Provide the [x, y] coordinate of the cell's center where the given text is located.  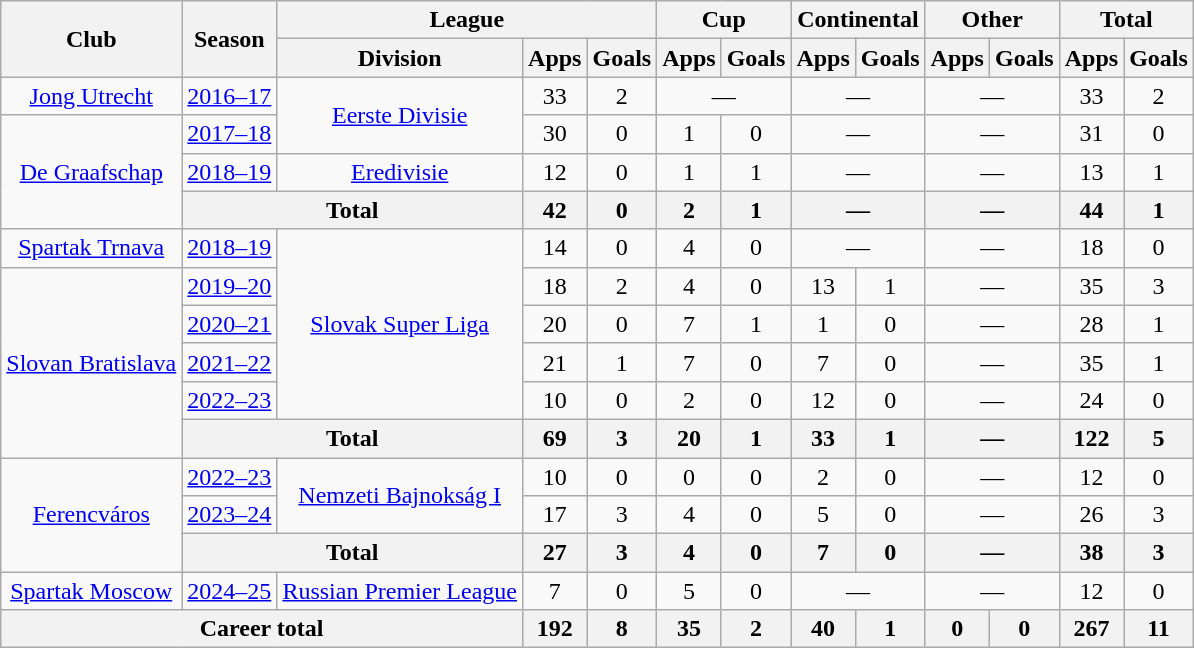
Russian Premier League [400, 591]
Eerste Divisie [400, 115]
Cup [724, 20]
Other [992, 20]
Spartak Trnava [92, 248]
11 [1159, 629]
2017–18 [230, 134]
27 [555, 553]
De Graafschap [92, 172]
Career total [262, 629]
2020–21 [230, 324]
Division [400, 58]
26 [1091, 515]
Spartak Moscow [92, 591]
Season [230, 39]
31 [1091, 134]
267 [1091, 629]
14 [555, 248]
28 [1091, 324]
38 [1091, 553]
League [467, 20]
42 [555, 210]
Jong Utrecht [92, 96]
122 [1091, 438]
2024–25 [230, 591]
40 [823, 629]
Continental [858, 20]
2021–22 [230, 362]
17 [555, 515]
2019–20 [230, 286]
2016–17 [230, 96]
21 [555, 362]
Club [92, 39]
Slovan Bratislava [92, 362]
30 [555, 134]
2023–24 [230, 515]
69 [555, 438]
Nemzeti Bajnokság I [400, 496]
24 [1091, 400]
8 [622, 629]
44 [1091, 210]
Eredivisie [400, 172]
Ferencváros [92, 515]
Slovak Super Liga [400, 324]
192 [555, 629]
